Pinpoint the cell where the given text exists, returning its (X, Y) midpoint coordinate. 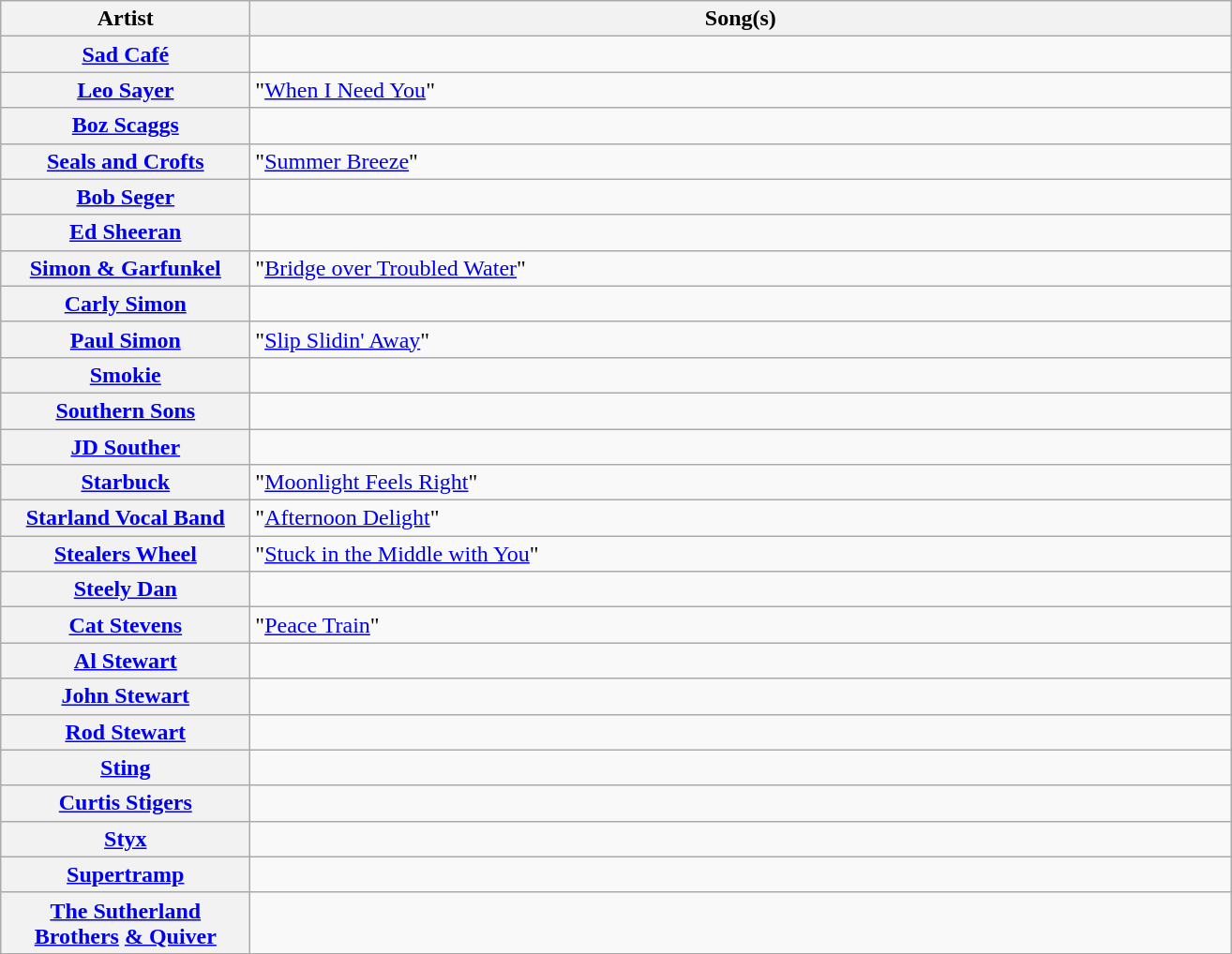
Supertramp (126, 874)
Carly Simon (126, 304)
"When I Need You" (741, 90)
Sad Café (126, 54)
"Stuck in the Middle with You" (741, 554)
"Afternoon Delight" (741, 518)
Styx (126, 839)
Ed Sheeran (126, 232)
"Moonlight Feels Right" (741, 483)
Bob Seger (126, 197)
Rod Stewart (126, 732)
The Sutherland Brothers & Quiver (126, 922)
Curtis Stigers (126, 803)
Artist (126, 19)
Steely Dan (126, 589)
Smokie (126, 375)
Stealers Wheel (126, 554)
"Summer Breeze" (741, 161)
JD Souther (126, 447)
Simon & Garfunkel (126, 268)
Seals and Crofts (126, 161)
Paul Simon (126, 339)
Starland Vocal Band (126, 518)
Song(s) (741, 19)
Leo Sayer (126, 90)
"Slip Slidin' Away" (741, 339)
Al Stewart (126, 661)
"Peace Train" (741, 625)
Cat Stevens (126, 625)
Starbuck (126, 483)
Sting (126, 768)
"Bridge over Troubled Water" (741, 268)
John Stewart (126, 696)
Boz Scaggs (126, 126)
Southern Sons (126, 410)
